Locate the cell with the specified text and output its [X, Y] center coordinate. 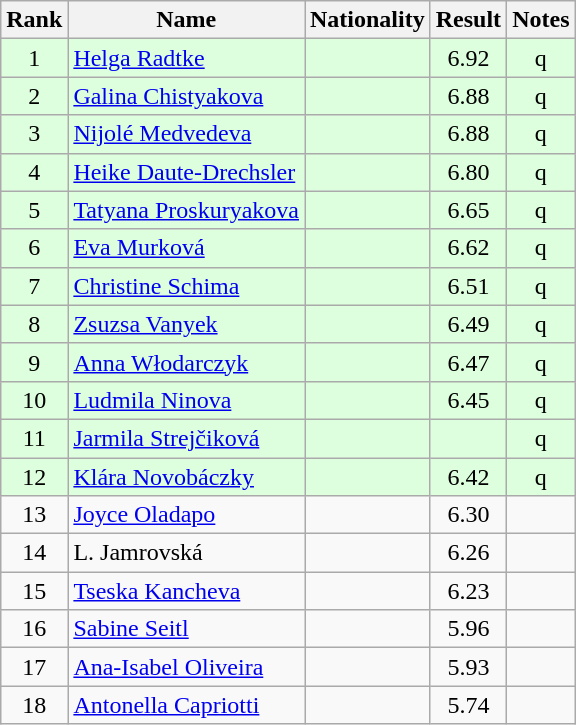
4 [34, 172]
17 [34, 667]
Galina Chistyakova [186, 96]
Anna Włodarczyk [186, 362]
13 [34, 515]
Joyce Oladapo [186, 515]
Tatyana Proskuryakova [186, 210]
Notes [541, 20]
Nijolé Medvedeva [186, 134]
L. Jamrovská [186, 553]
Nationality [367, 20]
2 [34, 96]
5.96 [468, 629]
Eva Murková [186, 248]
6.49 [468, 324]
Christine Schima [186, 286]
Helga Radtke [186, 58]
Heike Daute-Drechsler [186, 172]
16 [34, 629]
6.51 [468, 286]
5.93 [468, 667]
5.74 [468, 705]
Sabine Seitl [186, 629]
10 [34, 400]
1 [34, 58]
6 [34, 248]
Zsuzsa Vanyek [186, 324]
Name [186, 20]
Tseska Kancheva [186, 591]
6.65 [468, 210]
6.92 [468, 58]
8 [34, 324]
6.45 [468, 400]
7 [34, 286]
5 [34, 210]
Klára Novobáczky [186, 477]
11 [34, 438]
6.62 [468, 248]
6.23 [468, 591]
Ludmila Ninova [186, 400]
Jarmila Strejčiková [186, 438]
6.80 [468, 172]
6.47 [468, 362]
6.30 [468, 515]
15 [34, 591]
Rank [34, 20]
Result [468, 20]
3 [34, 134]
18 [34, 705]
9 [34, 362]
Antonella Capriotti [186, 705]
6.26 [468, 553]
6.42 [468, 477]
14 [34, 553]
Ana-Isabel Oliveira [186, 667]
12 [34, 477]
